Return (X, Y) of the center of cell containing provided text 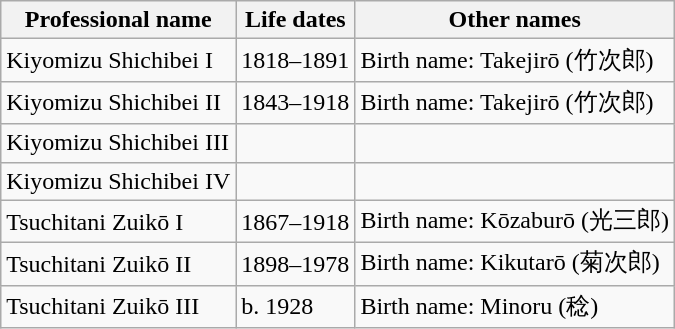
Professional name (118, 20)
Tsuchitani Zuikō I (118, 222)
Life dates (296, 20)
Tsuchitani Zuikō II (118, 264)
Kiyomizu Shichibei II (118, 102)
b. 1928 (296, 306)
Kiyomizu Shichibei IV (118, 181)
1818–1891 (296, 60)
Birth name: Minoru (稔) (515, 306)
1898–1978 (296, 264)
Other names (515, 20)
1843–1918 (296, 102)
Birth name: Kikutarō (菊次郎) (515, 264)
Kiyomizu Shichibei III (118, 143)
Birth name: Kōzaburō (光三郎) (515, 222)
Tsuchitani Zuikō III (118, 306)
1867–1918 (296, 222)
Kiyomizu Shichibei I (118, 60)
